Extract the [x, y] coordinate from the center of the cell holding the provided text.  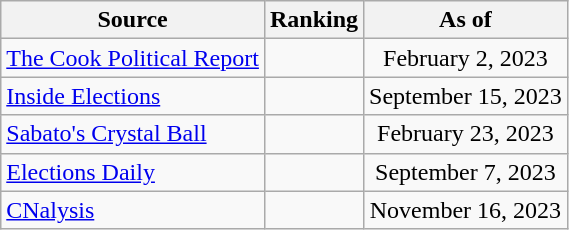
Sabato's Crystal Ball [133, 134]
As of [466, 20]
Ranking [314, 20]
Inside Elections [133, 96]
CNalysis [133, 210]
The Cook Political Report [133, 58]
February 2, 2023 [466, 58]
November 16, 2023 [466, 210]
Elections Daily [133, 172]
September 7, 2023 [466, 172]
Source [133, 20]
February 23, 2023 [466, 134]
September 15, 2023 [466, 96]
